Output the [x, y] coordinate of the center of the cell containing the given text.  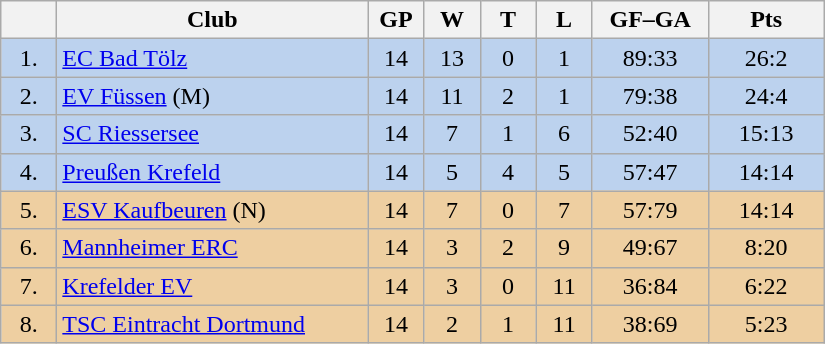
15:13 [766, 134]
26:2 [766, 58]
EC Bad Tölz [212, 58]
2. [29, 96]
13 [452, 58]
EV Füssen (M) [212, 96]
8. [29, 324]
49:67 [650, 248]
L [564, 20]
4. [29, 172]
Club [212, 20]
6 [564, 134]
SC Riessersee [212, 134]
Preußen Krefeld [212, 172]
7. [29, 286]
GF–GA [650, 20]
3. [29, 134]
24:4 [766, 96]
1. [29, 58]
5:23 [766, 324]
Mannheimer ERC [212, 248]
38:69 [650, 324]
9 [564, 248]
36:84 [650, 286]
GP [396, 20]
W [452, 20]
ESV Kaufbeuren (N) [212, 210]
52:40 [650, 134]
8:20 [766, 248]
89:33 [650, 58]
Krefelder EV [212, 286]
79:38 [650, 96]
57:79 [650, 210]
5. [29, 210]
4 [508, 172]
TSC Eintracht Dortmund [212, 324]
Pts [766, 20]
6. [29, 248]
T [508, 20]
57:47 [650, 172]
6:22 [766, 286]
